Pinpoint the cell where the given text exists, returning its (x, y) midpoint coordinate. 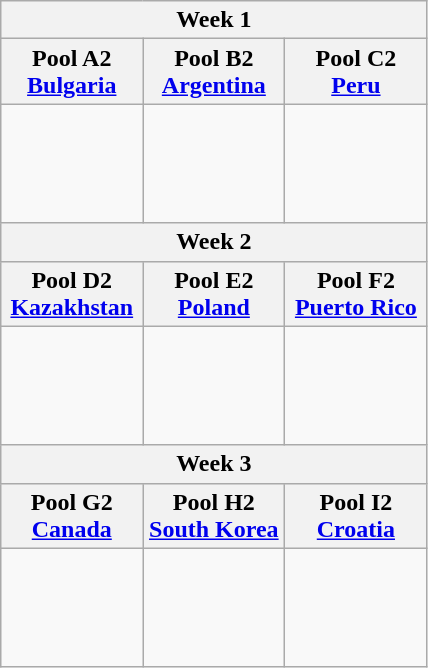
Pool A2 Bulgaria (72, 72)
Pool C2 Peru (356, 72)
Pool H2 South Korea (214, 516)
Pool G2 Canada (72, 516)
Week 2 (214, 242)
Pool E2 Poland (214, 294)
Pool D2 Kazakhstan (72, 294)
Pool I2 Croatia (356, 516)
Week 3 (214, 464)
Pool F2 Puerto Rico (356, 294)
Pool B2 Argentina (214, 72)
Week 1 (214, 20)
